Determine the (x, y) coordinate at the center of the cell enclosing the given text.  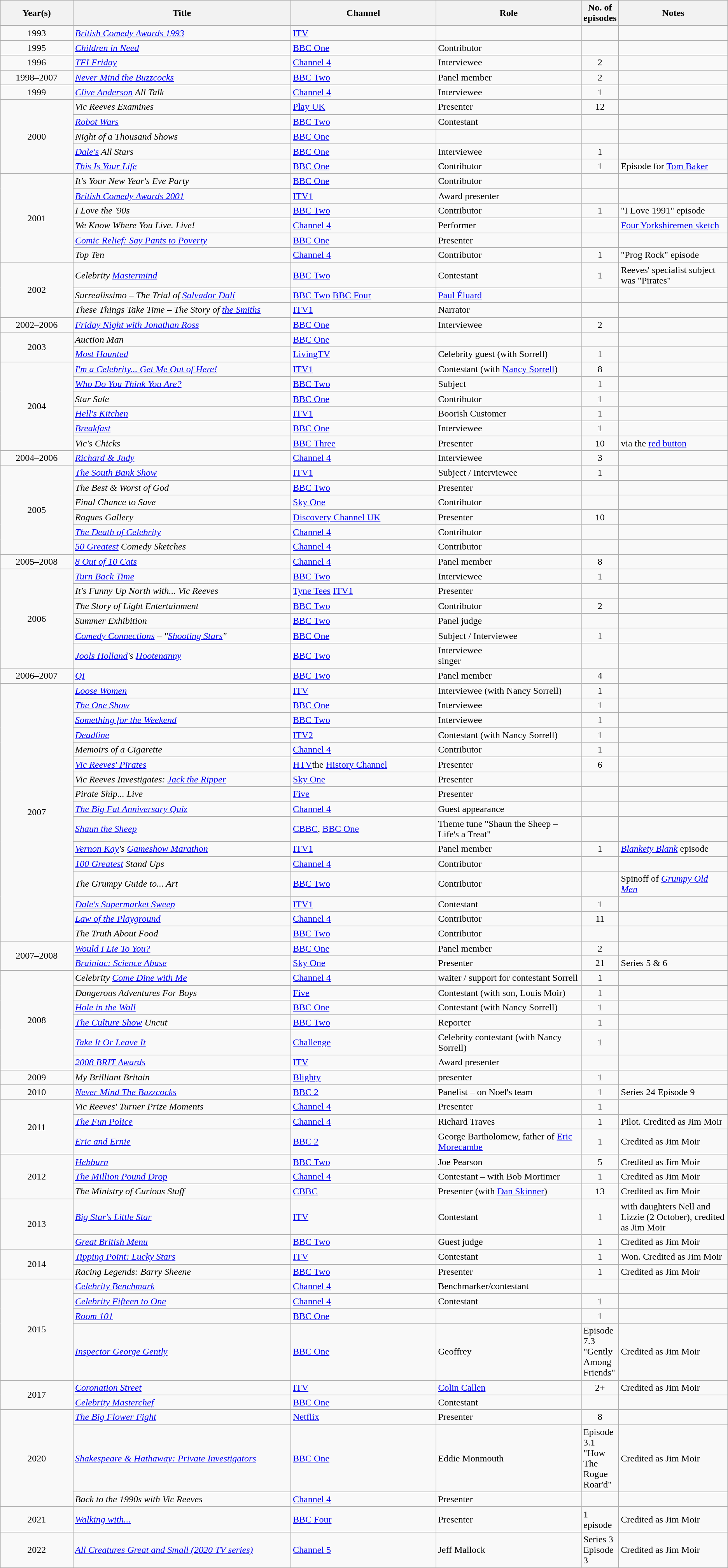
Theme tune "Shaun the Sheep – Life's a Treat" (509, 829)
Brainiac: Science Abuse (182, 963)
The Fun Police (182, 1122)
Law of the Playground (182, 919)
2012 (37, 1176)
George Bartholomew, father of Eric Morecambe (509, 1142)
Never Mind the Buzzcocks (182, 77)
2008 BRIT Awards (182, 1062)
8 Out of 10 Cats (182, 562)
All Creatures Great and Small (2020 TV series) (182, 1550)
Challenge (363, 1042)
Vic Reeves' Pirates (182, 765)
Night of a Thousand Shows (182, 136)
2007 (37, 812)
12 (600, 107)
"I Love 1991" episode (673, 211)
Celebrity Come Dine with Me (182, 978)
Most Haunted (182, 354)
Netflix (363, 1417)
I'm a Celebrity... Get Me Out of Here! (182, 369)
Richard Traves (509, 1122)
2021 (37, 1519)
Great British Menu (182, 1242)
British Comedy Awards 2001 (182, 196)
2022 (37, 1550)
Vic's Chicks (182, 443)
2004 (37, 406)
Geoffrey (509, 1352)
Shakespeare & Hathaway: Private Investigators (182, 1458)
Dale's Supermarket Sweep (182, 904)
Jools Holland's Hootenanny (182, 656)
QI (182, 675)
Celebrity Masterchef (182, 1402)
It's Your New Year's Eve Party (182, 181)
Episode 3.1 "How The Rogue Roar'd" (600, 1458)
Notes (673, 13)
The Truth About Food (182, 933)
2009 (37, 1077)
Tyne Tees ITV1 (363, 591)
CBBC (363, 1191)
2003 (37, 347)
3 (600, 458)
It's Funny Up North with... Vic Reeves (182, 591)
My Brilliant Britain (182, 1077)
Final Chance to Save (182, 502)
The Ministry of Curious Stuff (182, 1191)
Pilot. Credited as Jim Moir (673, 1122)
Hole in the Wall (182, 1008)
Four Yorkshiremen sketch (673, 226)
with daughters Nell and Lizzie (2 October), credited as Jim Moir (673, 1216)
Children in Need (182, 48)
Series 3 Episode 3 (600, 1550)
Blighty (363, 1077)
1998–2007 (37, 77)
2000 (37, 136)
Benchmarker/contestant (509, 1286)
4 (600, 675)
Celebrity Fifteen to One (182, 1301)
Spinoff of Grumpy Old Men (673, 884)
Back to the 1990s with Vic Reeves (182, 1499)
via the red button (673, 443)
Performer (509, 226)
ITV2 (363, 735)
CBBC, BBC One (363, 829)
Take It Or Leave It (182, 1042)
2+ (600, 1388)
British Comedy Awards 1993 (182, 33)
2011 (37, 1127)
Won. Credited as Jim Moir (673, 1257)
Interviewee (with Nancy Sorrell) (509, 690)
Narrator (509, 310)
Episode for Tom Baker (673, 166)
Racing Legends: Barry Sheene (182, 1272)
2020 (37, 1458)
Surrealissimo – The Trial of Salvador Dalí (182, 295)
The Million Pound Drop (182, 1176)
Panel judge (509, 621)
Joe Pearson (509, 1162)
Comic Relief: Say Pants to Poverty (182, 240)
The One Show (182, 705)
Eric and Ernie (182, 1142)
2014 (37, 1264)
Richard & Judy (182, 458)
No. of episodes (600, 13)
Celebrity guest (with Sorrell) (509, 354)
2017 (37, 1395)
Clive Anderson All Talk (182, 92)
Vernon Kay's Gameshow Marathon (182, 849)
The Big Flower Fight (182, 1417)
Vic Reeves Examines (182, 107)
Room 101 (182, 1316)
Panelist – on Noel's team (509, 1092)
2005–2008 (37, 562)
waiter / support for contestant Sorrell (509, 978)
21 (600, 963)
Loose Women (182, 690)
BBC Three (363, 443)
These Things Take Time – The Story of the Smiths (182, 310)
Guest judge (509, 1242)
Discovery Channel UK (363, 517)
1996 (37, 63)
Never Mind The Buzzcocks (182, 1092)
Paul Éluard (509, 295)
Colin Callen (509, 1388)
Something for the Weekend (182, 720)
Summer Exhibition (182, 621)
Episode 7.3 "Gently Among Friends" (600, 1352)
50 Greatest Comedy Sketches (182, 547)
2001 (37, 218)
Shaun the Sheep (182, 829)
Friday Night with Jonathan Ross (182, 325)
Channel 5 (363, 1550)
Role (509, 13)
Series 5 & 6 (673, 963)
HTVthe History Channel (363, 765)
Deadline (182, 735)
Dale's All Stars (182, 151)
Who Do You Think You Are? (182, 384)
Vic Reeves Investigates: Jack the Ripper (182, 779)
Vic Reeves' Turner Prize Moments (182, 1107)
Intervieweesinger (509, 656)
Reporter (509, 1022)
Year(s) (37, 13)
Inspector George Gently (182, 1352)
5 (600, 1162)
1999 (37, 92)
Guest appearance (509, 809)
2006–2007 (37, 675)
Subject (509, 384)
Celebrity Mastermind (182, 275)
Turn Back Time (182, 576)
BBC Two BBC Four (363, 295)
The South Bank Show (182, 473)
1993 (37, 33)
11 (600, 919)
Would I Lie To You? (182, 948)
Presenter (with Dan Skinner) (509, 1191)
Play UK (363, 107)
Tipping Point: Lucky Stars (182, 1257)
6 (600, 765)
I Love the '90s (182, 211)
Rogues Gallery (182, 517)
2006 (37, 618)
2002 (37, 290)
2010 (37, 1092)
Walking with... (182, 1519)
The Big Fat Anniversary Quiz (182, 809)
2015 (37, 1330)
Robot Wars (182, 122)
The Grumpy Guide to... Art (182, 884)
100 Greatest Stand Ups (182, 864)
1 episode (600, 1519)
2008 (37, 1020)
Celebrity Benchmark (182, 1286)
Blankety Blank episode (673, 849)
Hebburn (182, 1162)
Comedy Connections – "Shooting Stars" (182, 635)
Celebrity contestant (with Nancy Sorrell) (509, 1042)
The Story of Light Entertainment (182, 606)
BBC Four (363, 1519)
Big Star's Little Star (182, 1216)
Pirate Ship... Live (182, 794)
2013 (37, 1224)
2002–2006 (37, 325)
Memoirs of a Cigarette (182, 750)
Jeff Mallock (509, 1550)
LivingTV (363, 354)
Auction Man (182, 339)
This Is Your Life (182, 166)
Title (182, 13)
"Prog Rock" episode (673, 255)
The Culture Show Uncut (182, 1022)
Coronation Street (182, 1388)
The Death of Celebrity (182, 532)
2005 (37, 510)
2007–2008 (37, 956)
Series 24 Episode 9 (673, 1092)
Reeves' specialist subject was "Pirates" (673, 275)
TFI Friday (182, 63)
1995 (37, 48)
presenter (509, 1077)
Breakfast (182, 428)
The Best & Worst of God (182, 488)
13 (600, 1191)
Dangerous Adventures For Boys (182, 993)
Eddie Monmouth (509, 1458)
Star Sale (182, 399)
2004–2006 (37, 458)
Channel (363, 13)
Hell's Kitchen (182, 413)
Boorish Customer (509, 413)
Contestant (with son, Louis Moir) (509, 993)
Contestant – with Bob Mortimer (509, 1176)
Top Ten (182, 255)
We Know Where You Live. Live! (182, 226)
